Return the (x, y) coordinate for the center point of the cell that contains the specified text.  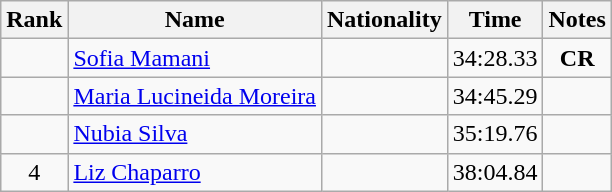
34:28.33 (495, 58)
4 (34, 172)
Liz Chaparro (195, 172)
Name (195, 20)
38:04.84 (495, 172)
Rank (34, 20)
Time (495, 20)
35:19.76 (495, 134)
Nubia Silva (195, 134)
CR (577, 58)
Sofia Mamani (195, 58)
Maria Lucineida Moreira (195, 96)
34:45.29 (495, 96)
Nationality (384, 20)
Notes (577, 20)
